Search for the cell housing the specified text and yield its (X, Y) center coordinate. 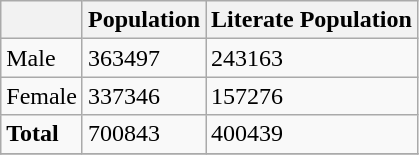
337346 (144, 96)
700843 (144, 134)
243163 (312, 58)
363497 (144, 58)
Population (144, 20)
Male (42, 58)
157276 (312, 96)
Female (42, 96)
400439 (312, 134)
Literate Population (312, 20)
Total (42, 134)
